Detect which cell encompasses the target text, then output its (x, y) center coordinate. 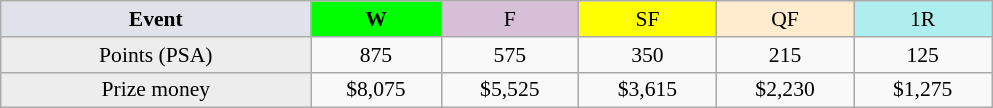
QF (785, 19)
Event (156, 19)
1R (923, 19)
$2,230 (785, 90)
875 (376, 55)
F (510, 19)
$1,275 (923, 90)
Prize money (156, 90)
SF (648, 19)
$5,525 (510, 90)
215 (785, 55)
$8,075 (376, 90)
W (376, 19)
$3,615 (648, 90)
Points (PSA) (156, 55)
350 (648, 55)
125 (923, 55)
575 (510, 55)
